Return [x, y] of the center of cell containing provided text 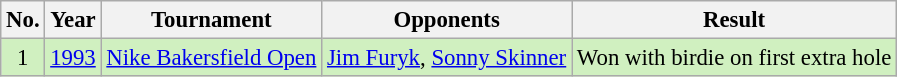
Nike Bakersfield Open [212, 58]
Opponents [447, 20]
Won with birdie on first extra hole [734, 58]
No. [23, 20]
Year [73, 20]
1993 [73, 58]
Jim Furyk, Sonny Skinner [447, 58]
Result [734, 20]
1 [23, 58]
Tournament [212, 20]
